Locate the cell with the specified text and output its [X, Y] center coordinate. 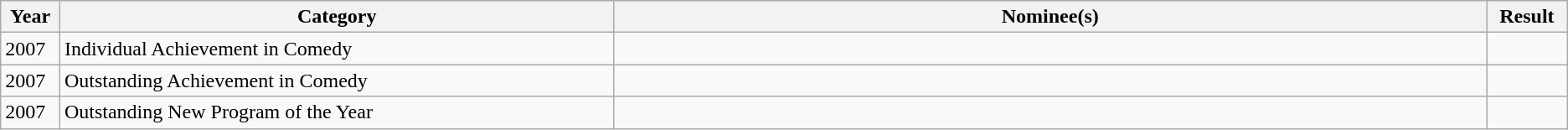
Nominee(s) [1050, 17]
Year [30, 17]
Category [337, 17]
Result [1526, 17]
Outstanding New Program of the Year [337, 112]
Individual Achievement in Comedy [337, 49]
Outstanding Achievement in Comedy [337, 81]
